Pinpoint the cell where the given text exists, returning its (x, y) midpoint coordinate. 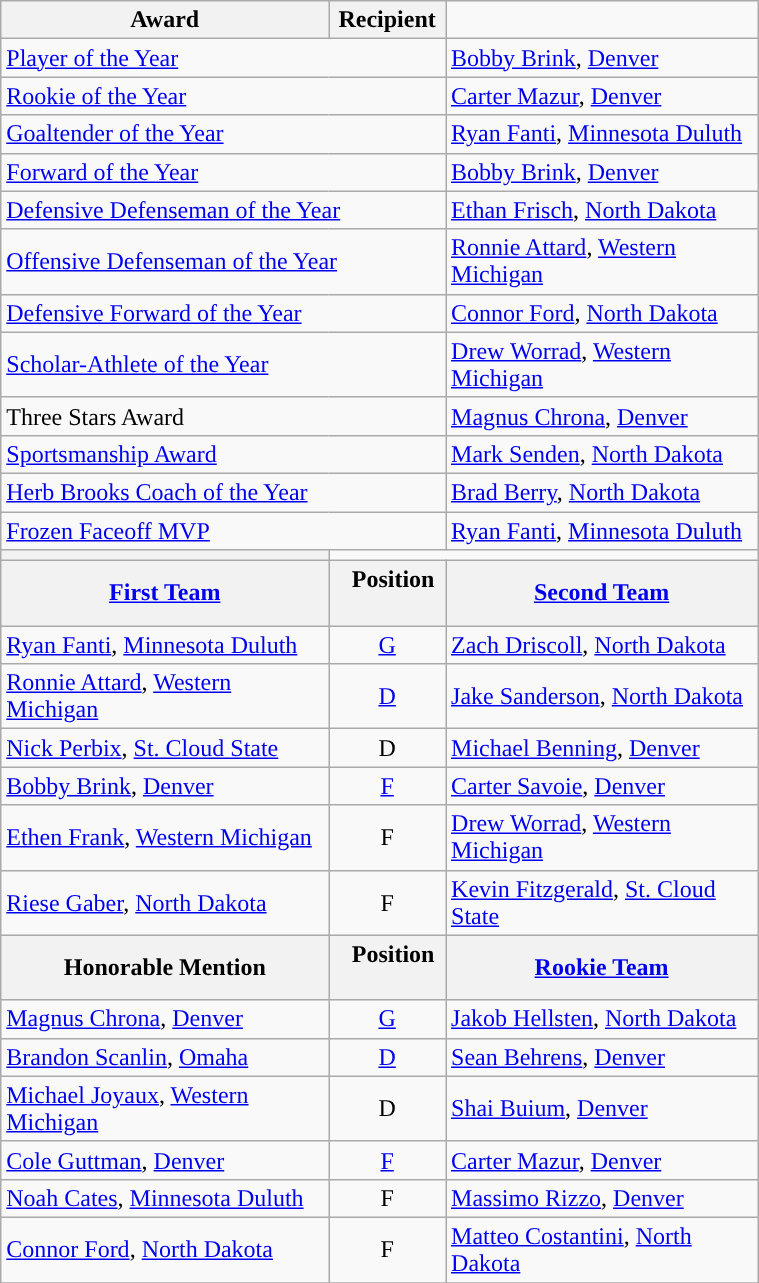
First Team (165, 594)
Forward of the Year (224, 172)
Michael Joyaux, Western Michigan (165, 1108)
Second Team (602, 594)
Ethen Frank, Western Michigan (165, 838)
Honorable Mention (165, 968)
Kevin Fitzgerald, St. Cloud State (602, 902)
Rookie of the Year (224, 96)
Jakob Hellsten, North Dakota (602, 1019)
Award (165, 20)
Massimo Rizzo, Denver (602, 1198)
Offensive Defenseman of the Year (224, 262)
Defensive Forward of the Year (224, 313)
Ethan Frisch, North Dakota (602, 210)
Zach Driscoll, North Dakota (602, 645)
Scholar-Athlete of the Year (224, 364)
Rookie Team (602, 968)
Goaltender of the Year (224, 134)
Defensive Defenseman of the Year (224, 210)
Mark Senden, North Dakota (602, 454)
Matteo Costantini, North Dakota (602, 1250)
Brad Berry, North Dakota (602, 492)
Three Stars Award (224, 416)
Nick Perbix, St. Cloud State (165, 748)
Noah Cates, Minnesota Duluth (165, 1198)
Brandon Scanlin, Omaha (165, 1057)
Player of the Year (224, 58)
Shai Buium, Denver (602, 1108)
Riese Gaber, North Dakota (165, 902)
Michael Benning, Denver (602, 748)
Recipient (388, 20)
Sean Behrens, Denver (602, 1057)
Sportsmanship Award (224, 454)
Herb Brooks Coach of the Year (224, 492)
Frozen Faceoff MVP (224, 531)
Carter Savoie, Denver (602, 786)
Jake Sanderson, North Dakota (602, 696)
Cole Guttman, Denver (165, 1160)
